For the text-containing cell, return its midpoint in (x, y) coordinate format. 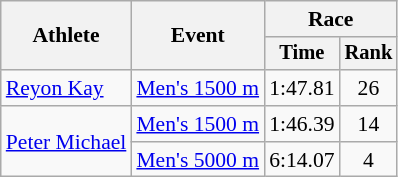
Rank (369, 54)
1:46.39 (302, 124)
Athlete (66, 36)
Time (302, 54)
Event (198, 36)
26 (369, 88)
Reyon Kay (66, 88)
1:47.81 (302, 88)
Race (330, 19)
14 (369, 124)
Peter Michael (66, 142)
